Search for the cell housing the specified text and yield its (x, y) center coordinate. 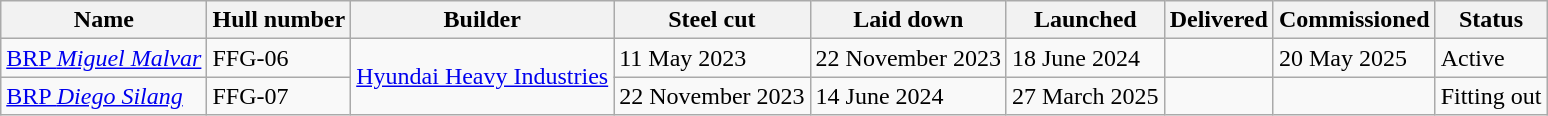
Status (1491, 20)
14 June 2024 (908, 96)
Builder (482, 20)
Launched (1085, 20)
Hyundai Heavy Industries (482, 77)
BRP Diego Silang (104, 96)
Laid down (908, 20)
Fitting out (1491, 96)
Hull number (279, 20)
27 March 2025 (1085, 96)
Delivered (1218, 20)
Steel cut (712, 20)
11 May 2023 (712, 58)
FFG-07 (279, 96)
Active (1491, 58)
20 May 2025 (1354, 58)
Name (104, 20)
BRP Miguel Malvar (104, 58)
Commissioned (1354, 20)
FFG-06 (279, 58)
18 June 2024 (1085, 58)
